Provide the (x, y) coordinate of the cell's center where the given text is located.  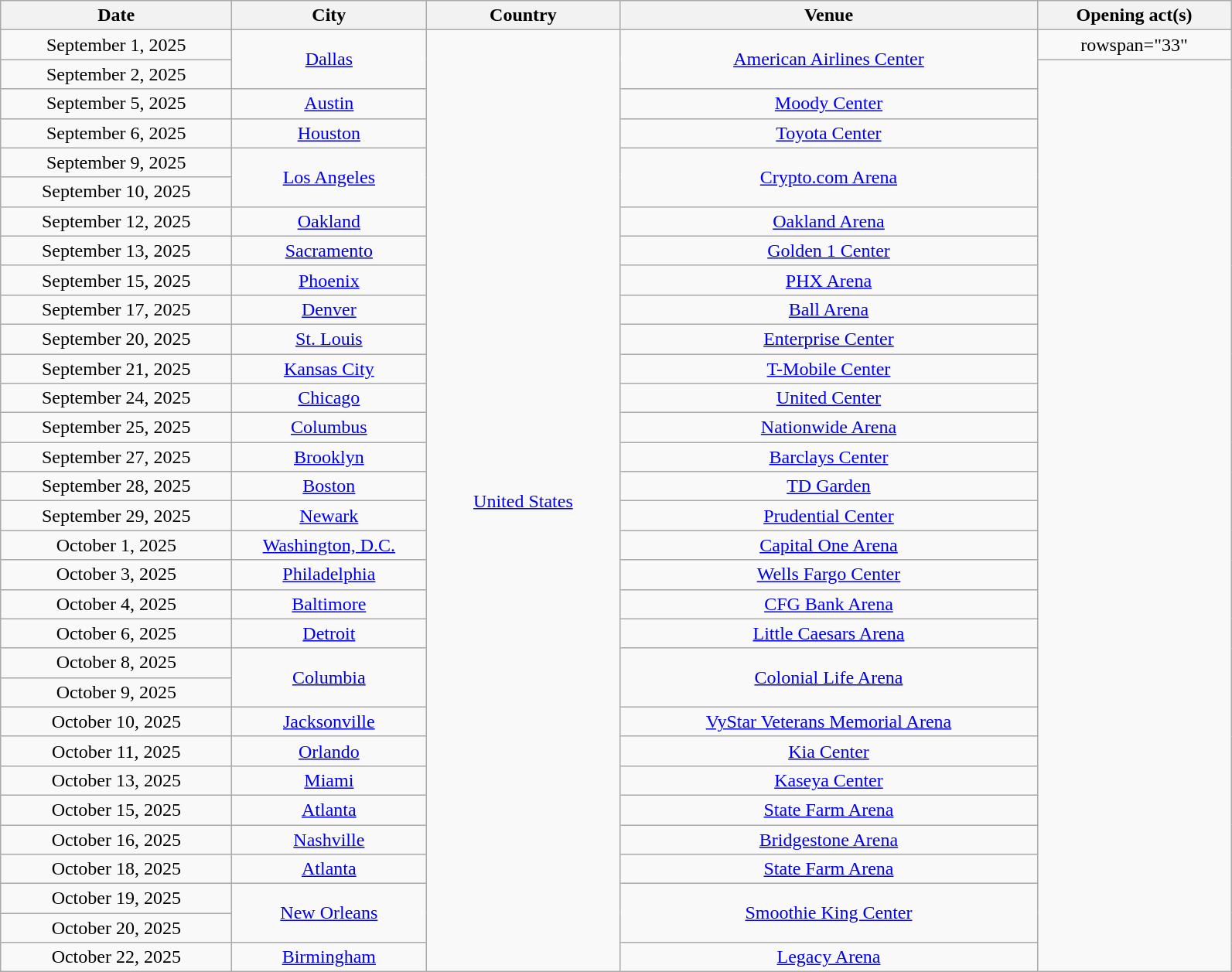
October 8, 2025 (116, 663)
United States (523, 501)
Nationwide Arena (829, 428)
Smoothie King Center (829, 913)
Baltimore (329, 604)
October 19, 2025 (116, 899)
Oakland (329, 221)
VyStar Veterans Memorial Arena (829, 721)
Brooklyn (329, 457)
Bridgestone Arena (829, 839)
September 20, 2025 (116, 339)
Kansas City (329, 369)
St. Louis (329, 339)
September 5, 2025 (116, 104)
rowspan="33" (1134, 45)
October 4, 2025 (116, 604)
September 25, 2025 (116, 428)
Crypto.com Arena (829, 177)
Colonial Life Arena (829, 677)
Kaseya Center (829, 780)
October 22, 2025 (116, 957)
October 11, 2025 (116, 751)
September 17, 2025 (116, 309)
Oakland Arena (829, 221)
October 16, 2025 (116, 839)
Jacksonville (329, 721)
Chicago (329, 398)
Newark (329, 516)
Date (116, 15)
Country (523, 15)
Nashville (329, 839)
September 13, 2025 (116, 251)
October 10, 2025 (116, 721)
Los Angeles (329, 177)
Prudential Center (829, 516)
September 9, 2025 (116, 162)
September 29, 2025 (116, 516)
T-Mobile Center (829, 369)
Toyota Center (829, 133)
September 15, 2025 (116, 280)
CFG Bank Arena (829, 604)
Austin (329, 104)
Columbia (329, 677)
September 6, 2025 (116, 133)
Phoenix (329, 280)
Little Caesars Arena (829, 633)
Moody Center (829, 104)
October 3, 2025 (116, 575)
Sacramento (329, 251)
Legacy Arena (829, 957)
September 1, 2025 (116, 45)
Golden 1 Center (829, 251)
Venue (829, 15)
Philadelphia (329, 575)
Barclays Center (829, 457)
American Airlines Center (829, 60)
September 24, 2025 (116, 398)
Boston (329, 486)
October 18, 2025 (116, 869)
Miami (329, 780)
New Orleans (329, 913)
Enterprise Center (829, 339)
Birmingham (329, 957)
Detroit (329, 633)
September 28, 2025 (116, 486)
September 21, 2025 (116, 369)
October 6, 2025 (116, 633)
Kia Center (829, 751)
Washington, D.C. (329, 545)
City (329, 15)
September 2, 2025 (116, 74)
Opening act(s) (1134, 15)
Denver (329, 309)
Houston (329, 133)
September 27, 2025 (116, 457)
Dallas (329, 60)
Ball Arena (829, 309)
October 13, 2025 (116, 780)
Columbus (329, 428)
Orlando (329, 751)
Wells Fargo Center (829, 575)
Capital One Arena (829, 545)
September 12, 2025 (116, 221)
October 20, 2025 (116, 928)
October 15, 2025 (116, 810)
TD Garden (829, 486)
PHX Arena (829, 280)
October 1, 2025 (116, 545)
October 9, 2025 (116, 692)
United Center (829, 398)
September 10, 2025 (116, 192)
